Detect which cell encompasses the target text, then output its [X, Y] center coordinate. 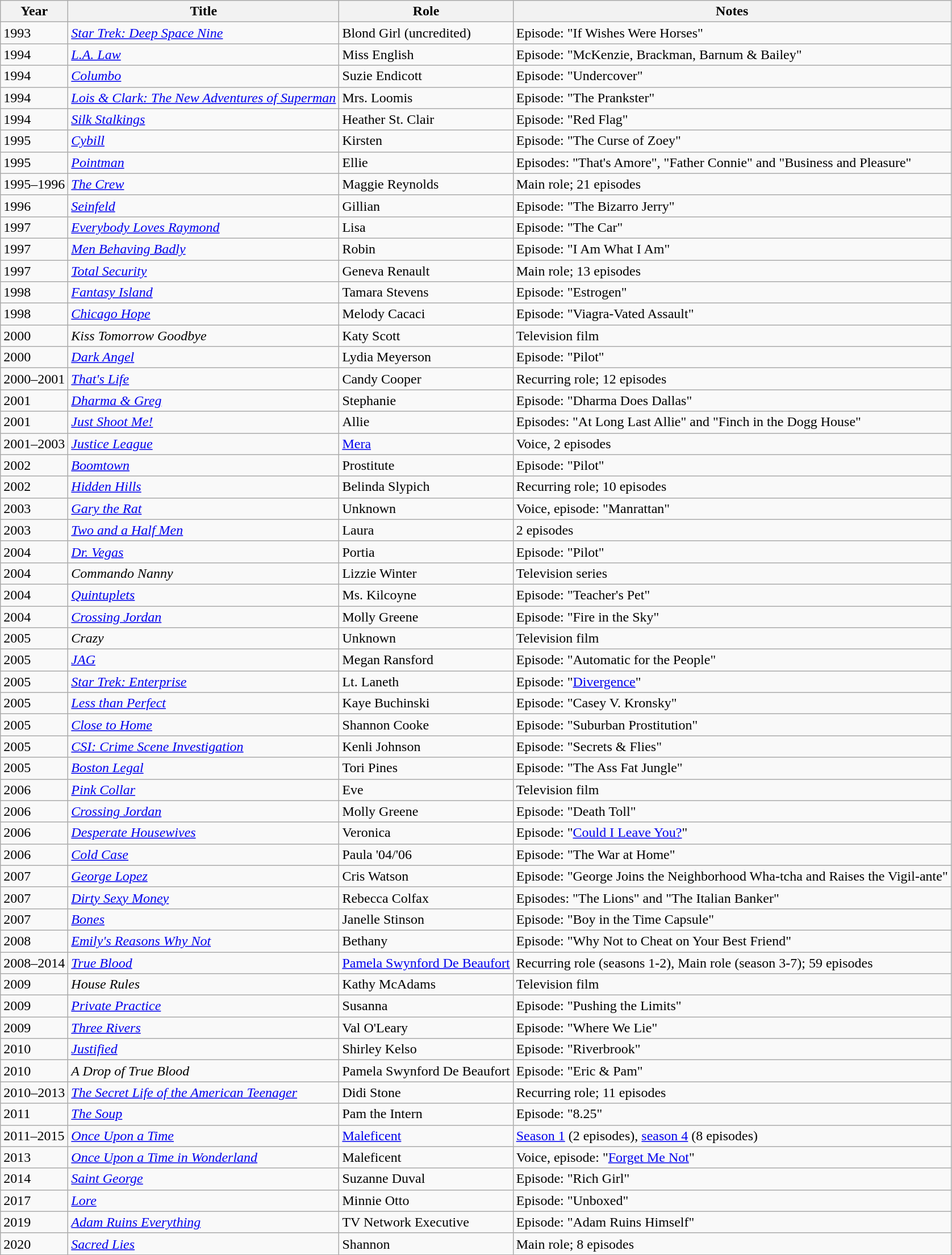
Janelle Stinson [426, 919]
2008 [34, 941]
Gary the Rat [203, 508]
Episode: "Could I Leave You?" [732, 833]
Just Shoot Me! [203, 422]
JAG [203, 660]
Star Trek: Enterprise [203, 682]
1993 [34, 33]
Shirley Kelso [426, 1049]
Saint George [203, 1179]
Fantasy Island [203, 293]
House Rules [203, 985]
The Secret Life of the American Teenager [203, 1093]
Episode: "Suburban Prostitution" [732, 725]
Ms. Kilcoyne [426, 595]
Year [34, 11]
Episode: "Viagra-Vated Assault" [732, 314]
Episode: "Red Flag" [732, 119]
A Drop of True Blood [203, 1071]
Maggie Reynolds [426, 184]
Rebecca Colfax [426, 898]
Minnie Otto [426, 1200]
Dirty Sexy Money [203, 898]
Episode: "I Am What I Am" [732, 249]
Miss English [426, 55]
Once Upon a Time [203, 1136]
Geneva Renault [426, 271]
Kiss Tomorrow Goodbye [203, 336]
1995–1996 [34, 184]
Episodes: "That's Amore", "Father Connie" and "Business and Pleasure" [732, 162]
Didi Stone [426, 1093]
Voice, 2 episodes [732, 444]
Episode: "Estrogen" [732, 293]
Notes [732, 11]
CSI: Crime Scene Investigation [203, 747]
Chicago Hope [203, 314]
Episode: "Pushing the Limits" [732, 1006]
2001–2003 [34, 444]
Recurring role; 12 episodes [732, 379]
Blond Girl (uncredited) [426, 33]
Hidden Hills [203, 487]
Stephanie [426, 401]
2019 [34, 1222]
Melody Cacaci [426, 314]
Episode: "The Ass Fat Jungle" [732, 768]
Episode: "Undercover" [732, 76]
Close to Home [203, 725]
True Blood [203, 963]
Val O'Leary [426, 1028]
2017 [34, 1200]
Kaye Buchinski [426, 703]
Episode: "The Car" [732, 227]
Total Security [203, 271]
Pointman [203, 162]
Star Trek: Deep Space Nine [203, 33]
Episode: "Adam Ruins Himself" [732, 1222]
Episode: "The Bizarro Jerry" [732, 206]
Portia [426, 552]
Dr. Vegas [203, 552]
Susanna [426, 1006]
Episode: "The Curse of Zoey" [732, 141]
Once Upon a Time in Wonderland [203, 1157]
Boomtown [203, 465]
Dharma & Greg [203, 401]
Shannon Cooke [426, 725]
Paula '04/'06 [426, 854]
Laura [426, 530]
Lydia Meyerson [426, 357]
2011–2015 [34, 1136]
Suzanne Duval [426, 1179]
Episode: "Where We Lie" [732, 1028]
George Lopez [203, 876]
Main role; 13 episodes [732, 271]
Dark Angel [203, 357]
Title [203, 11]
2011 [34, 1114]
Kenli Johnson [426, 747]
Gillian [426, 206]
Main role; 8 episodes [732, 1244]
Recurring role; 11 episodes [732, 1093]
Episode: "George Joins the Neighborhood Wha-tcha and Raises the Vigil-ante" [732, 876]
Adam Ruins Everything [203, 1222]
Episode: "8.25" [732, 1114]
Voice, episode: "Forget Me Not" [732, 1157]
Episodes: "The Lions" and "The Italian Banker" [732, 898]
Episode: "McKenzie, Brackman, Barnum & Bailey" [732, 55]
TV Network Executive [426, 1222]
Ellie [426, 162]
Mera [426, 444]
Episode: "Divergence" [732, 682]
Episode: "Eric & Pam" [732, 1071]
Episode: "Dharma Does Dallas" [732, 401]
Episode: "Boy in the Time Capsule" [732, 919]
2013 [34, 1157]
Episode: "The War at Home" [732, 854]
Lois & Clark: The New Adventures of Superman [203, 98]
Recurring role; 10 episodes [732, 487]
Less than Perfect [203, 703]
Justified [203, 1049]
2 episodes [732, 530]
1996 [34, 206]
Tori Pines [426, 768]
That's Life [203, 379]
2014 [34, 1179]
Lizzie Winter [426, 573]
Allie [426, 422]
Two and a Half Men [203, 530]
Pam the Intern [426, 1114]
Boston Legal [203, 768]
Episode: "Rich Girl" [732, 1179]
Season 1 (2 episodes), season 4 (8 episodes) [732, 1136]
Episode: "Automatic for the People" [732, 660]
Tamara Stevens [426, 293]
Sacred Lies [203, 1244]
Episode: "Death Toll" [732, 811]
Episode: "Teacher's Pet" [732, 595]
Shannon [426, 1244]
Eve [426, 790]
Episode: "Secrets & Flies" [732, 747]
Voice, episode: "Manrattan" [732, 508]
Episode: "Why Not to Cheat on Your Best Friend" [732, 941]
Mrs. Loomis [426, 98]
Bethany [426, 941]
Cybill [203, 141]
Episodes: "At Long Last Allie" and "Finch in the Dogg House" [732, 422]
2020 [34, 1244]
Three Rivers [203, 1028]
Veronica [426, 833]
Lore [203, 1200]
Kirsten [426, 141]
2008–2014 [34, 963]
Episode: "The Prankster" [732, 98]
Desperate Housewives [203, 833]
Belinda Slypich [426, 487]
Episode: "Riverbrook" [732, 1049]
2010–2013 [34, 1093]
Television series [732, 573]
Cris Watson [426, 876]
Episode: "If Wishes Were Horses" [732, 33]
Emily's Reasons Why Not [203, 941]
Kathy McAdams [426, 985]
Recurring role (seasons 1-2), Main role (season 3-7); 59 episodes [732, 963]
Suzie Endicott [426, 76]
Pink Collar [203, 790]
Commando Nanny [203, 573]
Episode: "Fire in the Sky" [732, 616]
Heather St. Clair [426, 119]
Lt. Laneth [426, 682]
Private Practice [203, 1006]
Candy Cooper [426, 379]
Everybody Loves Raymond [203, 227]
Episode: "Casey V. Kronsky" [732, 703]
The Soup [203, 1114]
Role [426, 11]
2000–2001 [34, 379]
Bones [203, 919]
Episode: "Unboxed" [732, 1200]
L.A. Law [203, 55]
Robin [426, 249]
Megan Ransford [426, 660]
Men Behaving Badly [203, 249]
Cold Case [203, 854]
Silk Stalkings [203, 119]
The Crew [203, 184]
Crazy [203, 639]
Lisa [426, 227]
Justice League [203, 444]
Seinfeld [203, 206]
Quintuplets [203, 595]
Prostitute [426, 465]
Main role; 21 episodes [732, 184]
Katy Scott [426, 336]
Columbo [203, 76]
